Provide the (X, Y) coordinate of the cell's center where the given text is located.  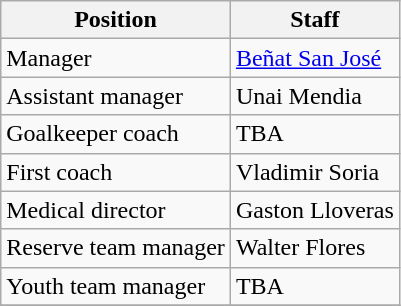
Assistant manager (116, 96)
Goalkeeper coach (116, 134)
Vladimir Soria (314, 172)
First coach (116, 172)
Unai Mendia (314, 96)
Gaston Lloveras (314, 210)
Reserve team manager (116, 248)
Walter Flores (314, 248)
Staff (314, 20)
Manager (116, 58)
Youth team manager (116, 286)
Medical director (116, 210)
Beñat San José (314, 58)
Position (116, 20)
